From the cell containing the given text, extract its center point as [x, y] coordinate. 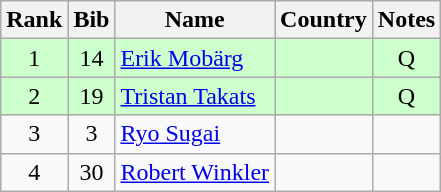
Rank [34, 20]
14 [92, 58]
Tristan Takats [195, 96]
Country [324, 20]
19 [92, 96]
Erik Mobärg [195, 58]
2 [34, 96]
Ryo Sugai [195, 134]
4 [34, 172]
Notes [406, 20]
30 [92, 172]
Bib [92, 20]
Name [195, 20]
Robert Winkler [195, 172]
1 [34, 58]
